Output the [X, Y] coordinate of the center of the cell containing the given text.  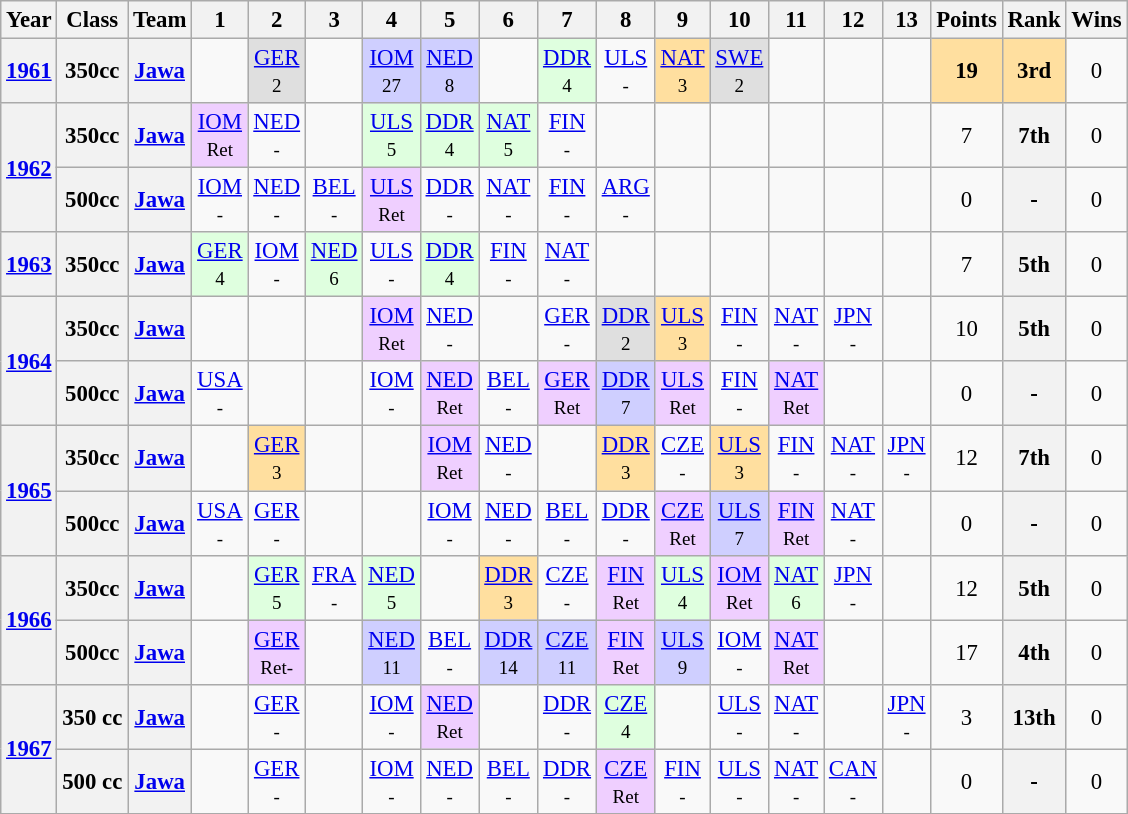
NED8 [450, 72]
DDR2 [626, 330]
1961 [29, 72]
1963 [29, 264]
17 [966, 652]
1 [220, 20]
1967 [29, 748]
CZE4 [626, 716]
13 [906, 20]
500 cc [92, 782]
DDR14 [508, 652]
6 [508, 20]
IOM27 [392, 72]
FRA- [334, 588]
1966 [29, 620]
NAT3 [682, 72]
ULS4 [682, 588]
13th [1034, 716]
2 [276, 20]
Points [966, 20]
9 [682, 20]
1965 [29, 490]
3rd [1034, 72]
ULS9 [682, 652]
Rank [1034, 20]
NED6 [334, 264]
NED5 [392, 588]
5 [450, 20]
SWE2 [740, 72]
DDR7 [626, 394]
Year [29, 20]
4 [392, 20]
NAT5 [508, 136]
GER4 [220, 264]
4th [1034, 652]
NAT6 [796, 588]
Class [92, 20]
GERRet- [276, 652]
1962 [29, 168]
CZE11 [568, 652]
GER5 [276, 588]
19 [966, 72]
8 [626, 20]
ARG- [626, 200]
GERRet [568, 394]
1964 [29, 362]
11 [796, 20]
CAN- [854, 782]
GER3 [276, 458]
Team [160, 20]
350 cc [92, 716]
GER2 [276, 72]
ULS7 [740, 524]
Wins [1096, 20]
ULS5 [392, 136]
NED11 [392, 652]
